Scan for the cell matching the given text and deliver its [X, Y] coordinate at center. 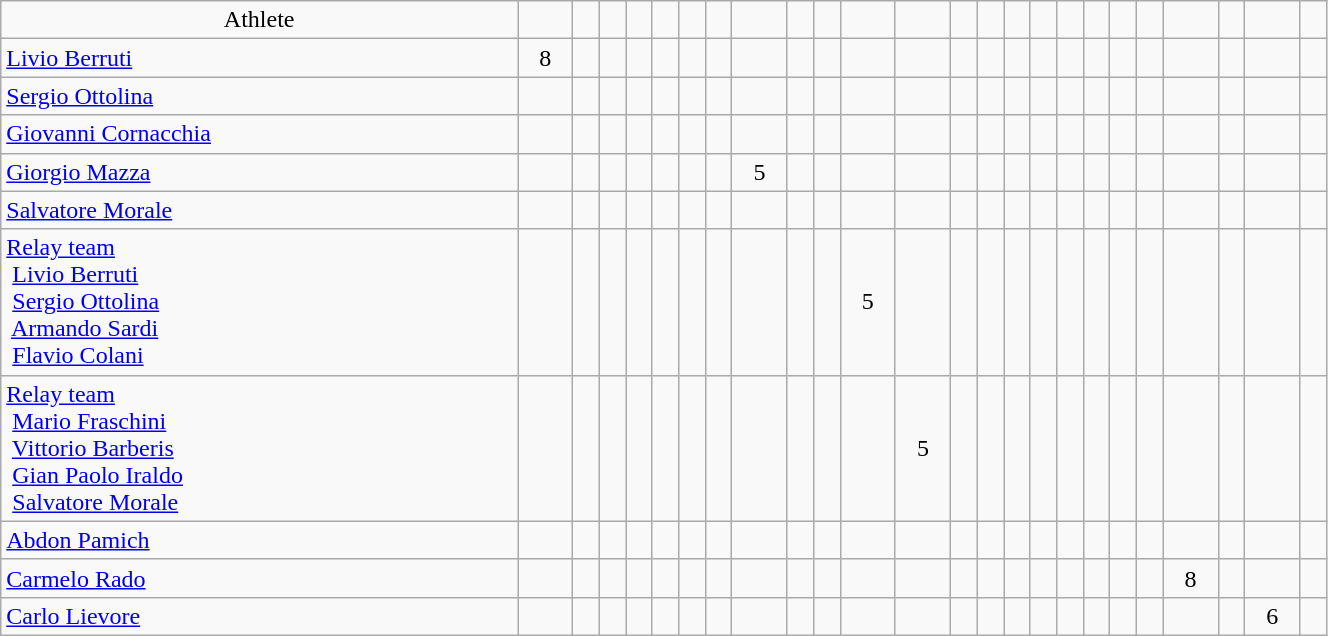
Carmelo Rado [260, 578]
Salvatore Morale [260, 210]
Livio Berruti [260, 58]
Giovanni Cornacchia [260, 134]
Sergio Ottolina [260, 96]
Giorgio Mazza [260, 172]
Abdon Pamich [260, 540]
Carlo Lievore [260, 616]
6 [1272, 616]
Relay team Mario Fraschini Vittorio Barberis Gian Paolo Iraldo Salvatore Morale [260, 448]
Relay team Livio Berruti Sergio Ottolina Armando Sardi Flavio Colani [260, 302]
Athlete [260, 20]
